Extract the (x, y) coordinate from the center of the cell holding the provided text.  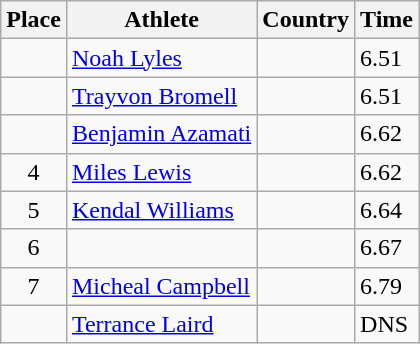
Place (34, 20)
Trayvon Bromell (161, 96)
Micheal Campbell (161, 286)
Benjamin Azamati (161, 134)
6.64 (387, 210)
Miles Lewis (161, 172)
6 (34, 248)
Time (387, 20)
4 (34, 172)
DNS (387, 324)
Athlete (161, 20)
Kendal Williams (161, 210)
Country (306, 20)
6.79 (387, 286)
6.67 (387, 248)
Terrance Laird (161, 324)
Noah Lyles (161, 58)
7 (34, 286)
5 (34, 210)
